Search for the cell housing the specified text and yield its (X, Y) center coordinate. 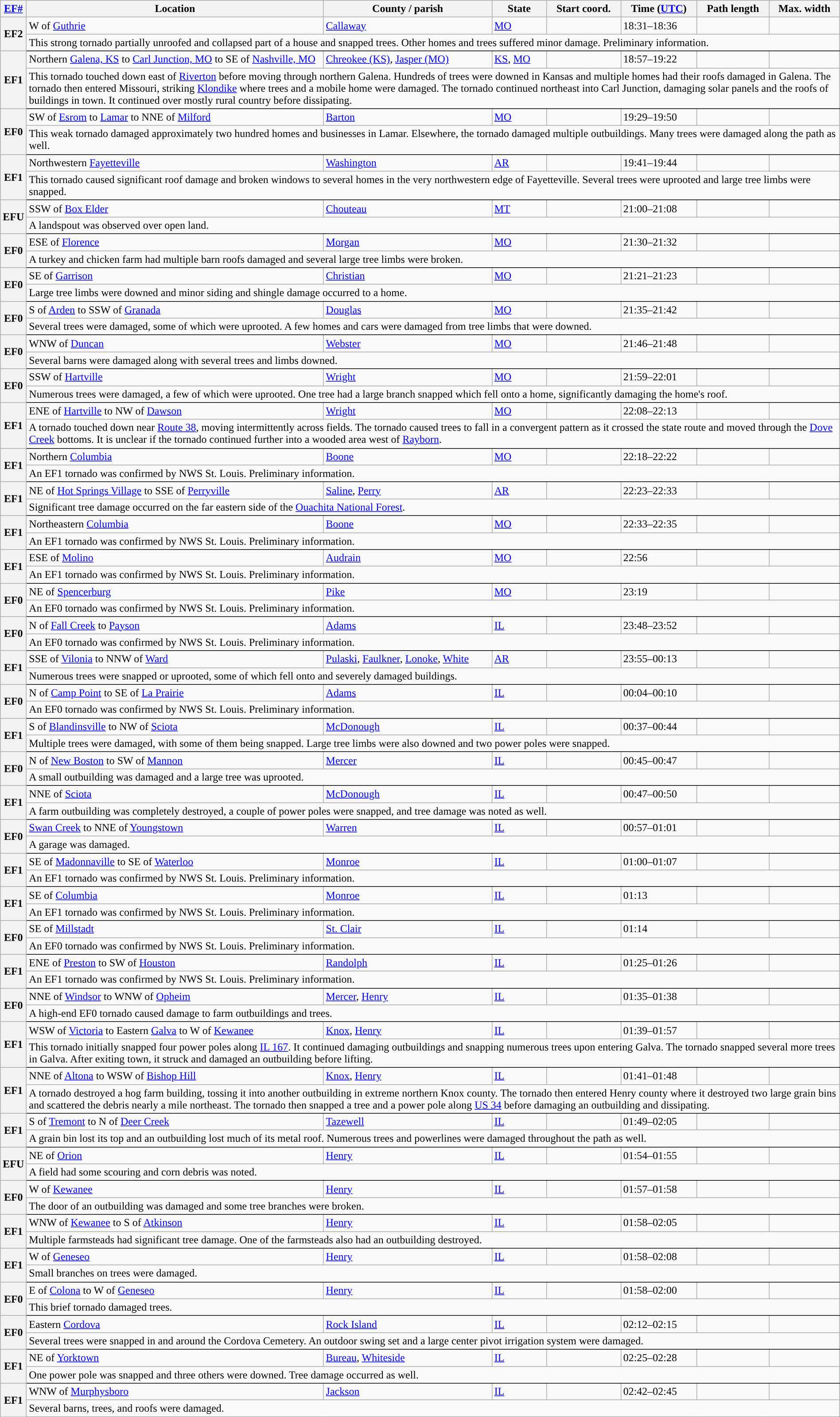
01:25–01:26 (659, 963)
Swan Creek to NNE of Youngstown (175, 828)
Path length (733, 9)
NNE of Windsor to WNW of Opheim (175, 996)
01:13 (659, 895)
State (519, 9)
Large tree limbs were downed and minor siding and shingle damage occurred to a home. (433, 293)
SSW of Hartville (175, 377)
Randolph (408, 963)
02:42–02:45 (659, 1392)
Barton (408, 117)
A landspout was observed over open land. (433, 225)
21:21–21:23 (659, 276)
Christian (408, 276)
Northern Columbia (175, 457)
NE of Orion (175, 1155)
Several trees were damaged, some of which were uprooted. A few homes and cars were damaged from tree limbs that were downed. (433, 327)
N of Fall Creek to Payson (175, 625)
21:30–21:32 (659, 242)
KS, MO (519, 59)
Northwestern Fayetteville (175, 163)
22:23–22:33 (659, 490)
Chouteau (408, 208)
Warren (408, 828)
Pulaski, Faulkner, Lonoke, White (408, 659)
ENE of Hartville to NW of Dawson (175, 411)
A grain bin lost its top and an outbuilding lost much of its metal roof. Numerous trees and powerlines were damaged throughout the path as well. (433, 1139)
Eastern Cordova (175, 1324)
Bureau, Whiteside (408, 1358)
Rock Island (408, 1324)
00:37–00:44 (659, 726)
SE of Millstadt (175, 929)
Morgan (408, 242)
A turkey and chicken farm had multiple barn roofs damaged and several large tree limbs were broken. (433, 259)
00:04–00:10 (659, 693)
Northern Galena, KS to Carl Junction, MO to SE of Nashville, MO (175, 59)
22:56 (659, 558)
01:57–01:58 (659, 1189)
00:47–00:50 (659, 794)
N of New Boston to SW of Mannon (175, 760)
Location (175, 9)
This brief tornado damaged trees. (433, 1307)
NE of Hot Springs Village to SSE of Perryville (175, 490)
23:19 (659, 592)
21:35–21:42 (659, 310)
Small branches on trees were damaged. (433, 1273)
19:41–19:44 (659, 163)
01:35–01:38 (659, 996)
21:46–21:48 (659, 344)
19:29–19:50 (659, 117)
01:00–01:07 (659, 862)
WNW of Murphysboro (175, 1392)
Several trees were snapped in and around the Cordova Cemetery. An outdoor swing set and a large center pivot irrigation system were damaged. (433, 1341)
00:45–00:47 (659, 760)
Tazewell (408, 1122)
18:31–18:36 (659, 26)
Pike (408, 592)
Douglas (408, 310)
A high-end EF0 tornado caused damage to farm outbuildings and trees. (433, 1013)
Chreokee (KS), Jasper (MO) (408, 59)
Saline, Perry (408, 490)
One power pole was snapped and three others were downed. Tree damage occurred as well. (433, 1374)
02:12–02:15 (659, 1324)
W of Kewanee (175, 1189)
Several barns, trees, and roofs were damaged. (433, 1409)
01:54–01:55 (659, 1155)
01:58–02:08 (659, 1257)
01:14 (659, 929)
SSE of Vilonia to NNW of Ward (175, 659)
WSW of Victoria to Eastern Galva to W of Kewanee (175, 1030)
22:18–22:22 (659, 457)
EF# (13, 9)
SSW of Box Elder (175, 208)
21:00–21:08 (659, 208)
01:41–01:48 (659, 1076)
SW of Esrom to Lamar to NNE of Milford (175, 117)
Time (UTC) (659, 9)
Several barns were damaged along with several trees and limbs downed. (433, 360)
The door of an outbuilding was damaged and some tree branches were broken. (433, 1206)
ENE of Preston to SW of Houston (175, 963)
Mercer (408, 760)
NE of Yorktown (175, 1358)
23:48–23:52 (659, 625)
S of Arden to SSW of Granada (175, 310)
01:49–02:05 (659, 1122)
Mercer, Henry (408, 996)
ESE of Florence (175, 242)
Northeastern Columbia (175, 524)
01:39–01:57 (659, 1030)
S of Blandinsville to NW of Sciota (175, 726)
S of Tremont to N of Deer Creek (175, 1122)
Jackson (408, 1392)
W of Geneseo (175, 1257)
E of Colona to W of Geneseo (175, 1290)
Callaway (408, 26)
WNW of Duncan (175, 344)
SE of Madonnaville to SE of Waterloo (175, 862)
A farm outbuilding was completely destroyed, a couple of power poles were snapped, and tree damage was noted as well. (433, 811)
SE of Columbia (175, 895)
WNW of Kewanee to S of Atkinson (175, 1223)
Washington (408, 163)
ESE of Molino (175, 558)
NE of Spencerburg (175, 592)
Webster (408, 344)
01:58–02:00 (659, 1290)
18:57–19:22 (659, 59)
Significant tree damage occurred on the far eastern side of the Ouachita National Forest. (433, 507)
23:55–00:13 (659, 659)
St. Clair (408, 929)
SE of Garrison (175, 276)
A garage was damaged. (433, 845)
N of Camp Point to SE of La Prairie (175, 693)
Start coord. (583, 9)
01:58–02:05 (659, 1223)
EF2 (13, 34)
22:33–22:35 (659, 524)
Numerous trees were snapped or uprooted, some of which fell onto and severely damaged buildings. (433, 676)
County / parish (408, 9)
22:08–22:13 (659, 411)
02:25–02:28 (659, 1358)
21:59–22:01 (659, 377)
00:57–01:01 (659, 828)
Audrain (408, 558)
A field had some scouring and corn debris was noted. (433, 1172)
A small outbuilding was damaged and a large tree was uprooted. (433, 777)
Multiple trees were damaged, with some of them being snapped. Large tree limbs were also downed and two power poles were snapped. (433, 743)
Max. width (805, 9)
W of Guthrie (175, 26)
Multiple farmsteads had significant tree damage. One of the farmsteads also had an outbuilding destroyed. (433, 1240)
NNE of Altona to WSW of Bishop Hill (175, 1076)
MT (519, 208)
NNE of Sciota (175, 794)
